Capture the cell that displays the provided text and extract its (X, Y) central coordinate. 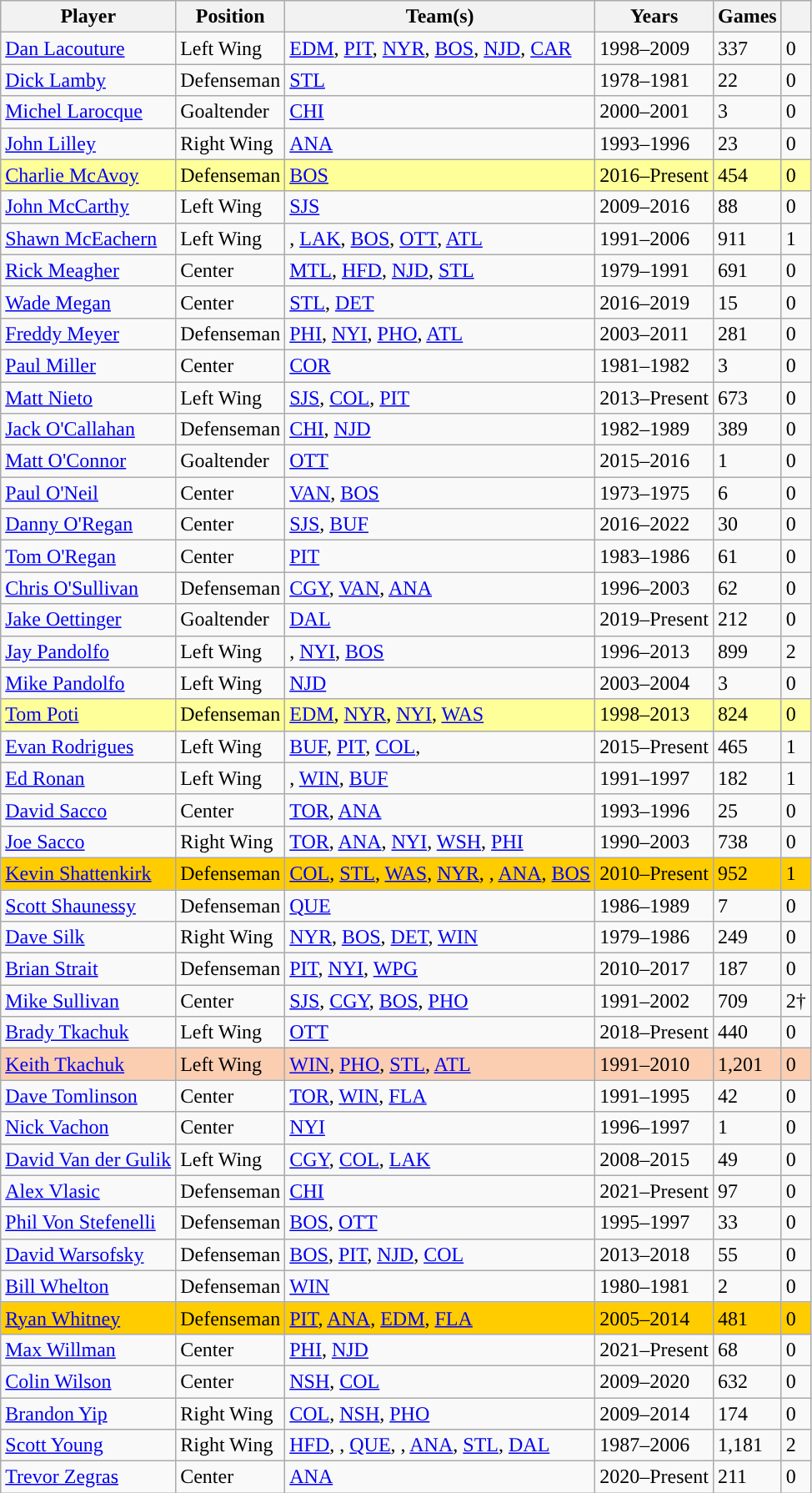
Phil Von Stefenelli (88, 1223)
Tom O'Regan (88, 556)
Dave Tomlinson (88, 1096)
911 (747, 239)
Jake Oettinger (88, 620)
Games (747, 17)
HFD, , QUE, , ANA, STL, DAL (440, 1445)
Colin Wilson (88, 1381)
1995–1997 (654, 1223)
2013–2018 (654, 1254)
Position (230, 17)
1981–1982 (654, 365)
Chris O'Sullivan (88, 588)
2009–2014 (654, 1414)
1991–1995 (654, 1096)
2015–Present (654, 746)
2013–Present (654, 398)
187 (747, 969)
673 (747, 398)
440 (747, 1033)
, LAK, BOS, OTT, ATL (440, 239)
TOR, ANA, NYI, WSH, PHI (440, 842)
Brian Strait (88, 969)
952 (747, 873)
PIT, NYI, WPG (440, 969)
Michel Larocque (88, 112)
1996–2013 (654, 651)
COL, NSH, PHO (440, 1414)
Scott Shaunessy (88, 905)
WIN, PHO, STL, ATL (440, 1064)
15 (747, 302)
1,201 (747, 1064)
Mike Pandolfo (88, 683)
1978–1981 (654, 80)
Wade Megan (88, 302)
1996–2003 (654, 588)
STL, DET (440, 302)
Scott Young (88, 1445)
Brandon Yip (88, 1414)
1987–2006 (654, 1445)
Trevor Zegras (88, 1477)
Rick Meagher (88, 270)
COL, STL, WAS, NYR, , ANA, BOS (440, 873)
David Van der Gulik (88, 1159)
Joe Sacco (88, 842)
249 (747, 938)
BOS (440, 175)
33 (747, 1223)
PHI, NJD (440, 1350)
Shawn McEachern (88, 239)
2010–Present (654, 873)
BOS, PIT, NJD, COL (440, 1254)
NYR, BOS, DET, WIN (440, 938)
VAN, BOS (440, 493)
454 (747, 175)
, WIN, BUF (440, 778)
SJS, BUF (440, 525)
22 (747, 80)
WIN (440, 1286)
55 (747, 1254)
MTL, HFD, NJD, STL (440, 270)
212 (747, 620)
1973–1975 (654, 493)
30 (747, 525)
1996–1997 (654, 1128)
2003–2011 (654, 334)
691 (747, 270)
TOR, WIN, FLA (440, 1096)
49 (747, 1159)
Nick Vachon (88, 1128)
Dan Lacouture (88, 48)
1980–1981 (654, 1286)
6 (747, 493)
68 (747, 1350)
2018–Present (654, 1033)
John Lilley (88, 143)
2009–2020 (654, 1381)
182 (747, 778)
Brady Tkachuk (88, 1033)
PHI, NYI, PHO, ATL (440, 334)
Paul Miller (88, 365)
Ryan Whitney (88, 1318)
CHI, NJD (440, 430)
BUF, PIT, COL, (440, 746)
EDM, NYR, NYI, WAS (440, 715)
1991–2002 (654, 1001)
465 (747, 746)
Evan Rodrigues (88, 746)
Keith Tkachuk (88, 1064)
481 (747, 1318)
2016–Present (654, 175)
1990–2003 (654, 842)
SJS, COL, PIT (440, 398)
Dave Silk (88, 938)
John McCarthy (88, 207)
2005–2014 (654, 1318)
NSH, COL (440, 1381)
, NYI, BOS (440, 651)
NYI (440, 1128)
QUE (440, 905)
Matt O'Connor (88, 461)
2003–2004 (654, 683)
61 (747, 556)
1991–1997 (654, 778)
389 (747, 430)
899 (747, 651)
337 (747, 48)
738 (747, 842)
2† (795, 1001)
97 (747, 1191)
1991–2010 (654, 1064)
Alex Vlasic (88, 1191)
Jay Pandolfo (88, 651)
CGY, COL, LAK (440, 1159)
2008–2015 (654, 1159)
Charlie McAvoy (88, 175)
Tom Poti (88, 715)
Years (654, 17)
Freddy Meyer (88, 334)
2020–Present (654, 1477)
1998–2013 (654, 715)
42 (747, 1096)
CGY, VAN, ANA (440, 588)
Max Willman (88, 1350)
Ed Ronan (88, 778)
Matt Nieto (88, 398)
David Warsofsky (88, 1254)
Bill Whelton (88, 1286)
2000–2001 (654, 112)
1979–1991 (654, 270)
281 (747, 334)
Kevin Shattenkirk (88, 873)
David Sacco (88, 810)
1986–1989 (654, 905)
NJD (440, 683)
Paul O'Neil (88, 493)
632 (747, 1381)
TOR, ANA (440, 810)
2019–Present (654, 620)
1,181 (747, 1445)
Danny O'Regan (88, 525)
Dick Lamby (88, 80)
824 (747, 715)
25 (747, 810)
Team(s) (440, 17)
Jack O'Callahan (88, 430)
BOS, OTT (440, 1223)
1982–1989 (654, 430)
2010–2017 (654, 969)
Mike Sullivan (88, 1001)
1991–2006 (654, 239)
EDM, PIT, NYR, BOS, NJD, CAR (440, 48)
COR (440, 365)
709 (747, 1001)
2016–2019 (654, 302)
2015–2016 (654, 461)
23 (747, 143)
Player (88, 17)
174 (747, 1414)
DAL (440, 620)
2016–2022 (654, 525)
STL (440, 80)
SJS (440, 207)
211 (747, 1477)
SJS, CGY, BOS, PHO (440, 1001)
88 (747, 207)
PIT (440, 556)
1998–2009 (654, 48)
62 (747, 588)
PIT, ANA, EDM, FLA (440, 1318)
1983–1986 (654, 556)
2009–2016 (654, 207)
7 (747, 905)
1979–1986 (654, 938)
